Pinpoint the cell where the given text exists, returning its [X, Y] midpoint coordinate. 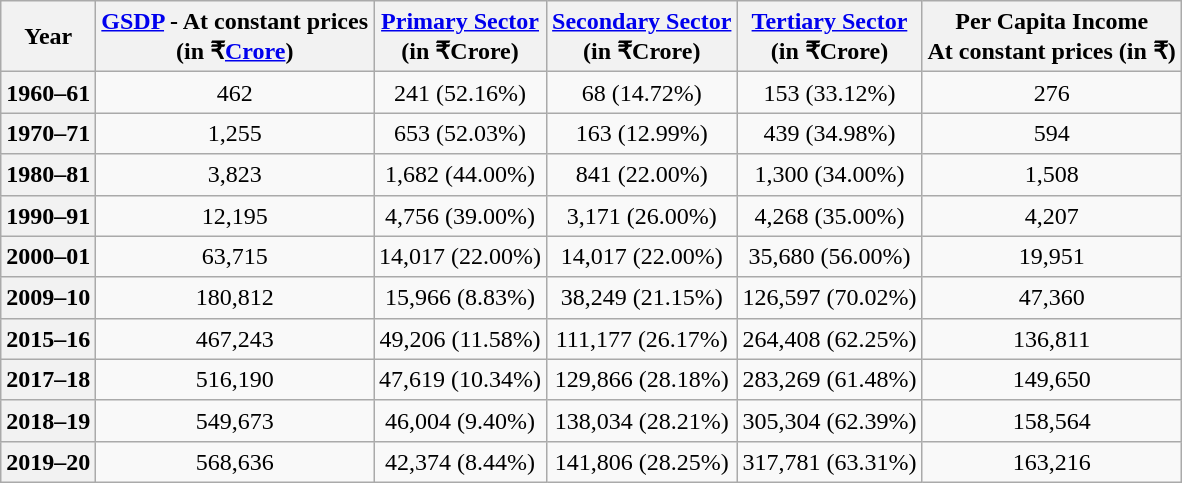
2015–16 [48, 338]
2019–20 [48, 462]
3,823 [235, 174]
15,966 (8.83%) [460, 298]
Primary Sector(in ₹Crore) [460, 36]
594 [1052, 134]
111,177 (26.17%) [642, 338]
4,756 (39.00%) [460, 216]
1,255 [235, 134]
549,673 [235, 420]
63,715 [235, 256]
49,206 (11.58%) [460, 338]
180,812 [235, 298]
141,806 (28.25%) [642, 462]
68 (14.72%) [642, 92]
126,597 (70.02%) [830, 298]
467,243 [235, 338]
Tertiary Sector(in ₹Crore) [830, 36]
GSDP - At constant prices(in ₹Crore) [235, 36]
136,811 [1052, 338]
305,304 (62.39%) [830, 420]
264,408 (62.25%) [830, 338]
4,268 (35.00%) [830, 216]
2018–19 [48, 420]
439 (34.98%) [830, 134]
2009–10 [48, 298]
317,781 (63.31%) [830, 462]
Secondary Sector(in ₹Crore) [642, 36]
4,207 [1052, 216]
2017–18 [48, 380]
283,269 (61.48%) [830, 380]
38,249 (21.15%) [642, 298]
42,374 (8.44%) [460, 462]
276 [1052, 92]
163,216 [1052, 462]
163 (12.99%) [642, 134]
1990–91 [48, 216]
19,951 [1052, 256]
158,564 [1052, 420]
Year [48, 36]
516,190 [235, 380]
1,300 (34.00%) [830, 174]
Per Capita IncomeAt constant prices (in ₹) [1052, 36]
653 (52.03%) [460, 134]
1980–81 [48, 174]
12,195 [235, 216]
841 (22.00%) [642, 174]
568,636 [235, 462]
35,680 (56.00%) [830, 256]
46,004 (9.40%) [460, 420]
129,866 (28.18%) [642, 380]
3,171 (26.00%) [642, 216]
1,682 (44.00%) [460, 174]
1970–71 [48, 134]
241 (52.16%) [460, 92]
47,360 [1052, 298]
149,650 [1052, 380]
153 (33.12%) [830, 92]
47,619 (10.34%) [460, 380]
1,508 [1052, 174]
1960–61 [48, 92]
2000–01 [48, 256]
462 [235, 92]
138,034 (28.21%) [642, 420]
